Output the [X, Y] coordinate of the center of the cell containing the given text.  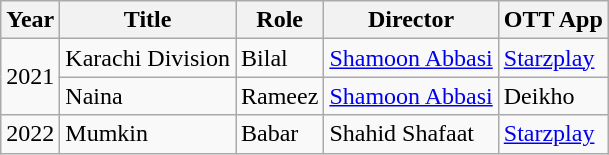
Year [30, 20]
Naina [148, 96]
Babar [280, 134]
Director [411, 20]
Bilal [280, 58]
OTT App [553, 20]
2022 [30, 134]
Mumkin [148, 134]
2021 [30, 77]
Title [148, 20]
Role [280, 20]
Shahid Shafaat [411, 134]
Deikho [553, 96]
Rameez [280, 96]
Karachi Division [148, 58]
